Locate the cell with the specified text and output its [x, y] center coordinate. 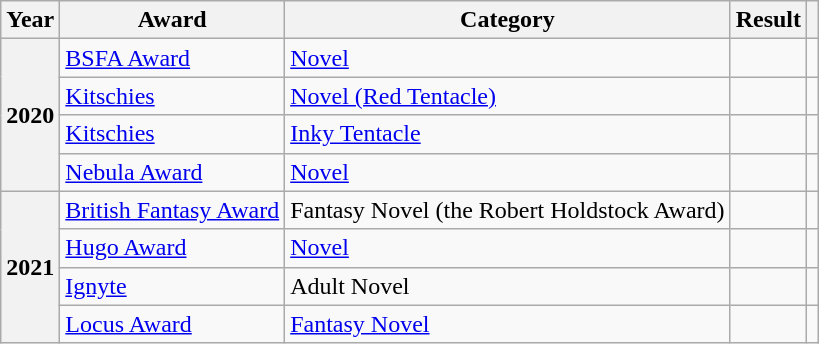
Ignyte [172, 286]
Fantasy Novel (the Robert Holdstock Award) [508, 210]
British Fantasy Award [172, 210]
Novel (Red Tentacle) [508, 96]
Year [30, 20]
Inky Tentacle [508, 134]
Result [768, 20]
Adult Novel [508, 286]
BSFA Award [172, 58]
Locus Award [172, 324]
Category [508, 20]
Hugo Award [172, 248]
Fantasy Novel [508, 324]
2020 [30, 115]
2021 [30, 267]
Award [172, 20]
Nebula Award [172, 172]
